From the cell containing the given text, extract its center point as (X, Y) coordinate. 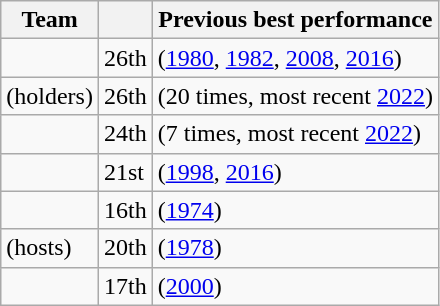
24th (125, 134)
(1978) (295, 248)
16th (125, 210)
(1998, 2016) (295, 172)
(7 times, most recent 2022) (295, 134)
Team (50, 20)
(1974) (295, 210)
20th (125, 248)
Previous best performance (295, 20)
21st (125, 172)
(2000) (295, 286)
(1980, 1982, 2008, 2016) (295, 58)
17th (125, 286)
(holders) (50, 96)
(20 times, most recent 2022) (295, 96)
(hosts) (50, 248)
